Provide the (X, Y) coordinate of the cell's center where the given text is located.  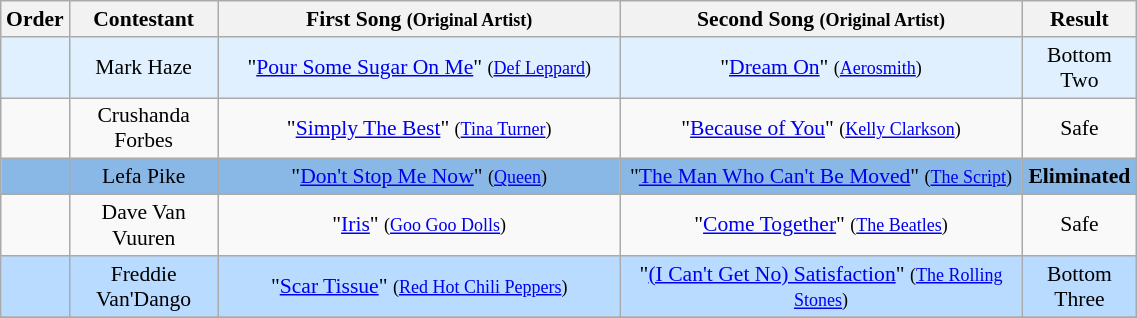
"Iris" (Goo Goo Dolls) (419, 226)
"Scar Tissue" (Red Hot Chili Peppers) (419, 286)
"Because of You" (Kelly Clarkson) (821, 128)
Result (1080, 19)
"(I Can't Get No) Satisfaction" (The Rolling Stones) (821, 286)
Bottom Two (1080, 68)
Second Song (Original Artist) (821, 19)
Order (35, 19)
First Song (Original Artist) (419, 19)
"The Man Who Can't Be Moved" (The Script) (821, 177)
Contestant (144, 19)
"Pour Some Sugar On Me" (Def Leppard) (419, 68)
Bottom Three (1080, 286)
"Come Together" (The Beatles) (821, 226)
Crushanda Forbes (144, 128)
Eliminated (1080, 177)
"Don't Stop Me Now" (Queen) (419, 177)
Mark Haze (144, 68)
Dave Van Vuuren (144, 226)
"Dream On" (Aerosmith) (821, 68)
"Simply The Best" (Tina Turner) (419, 128)
Lefa Pike (144, 177)
Freddie Van'Dango (144, 286)
